Return the (X, Y) coordinate for the center point of the cell that contains the specified text.  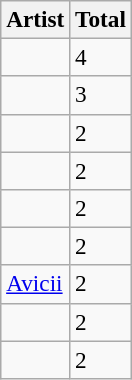
3 (101, 95)
Total (101, 19)
Avicii (36, 284)
4 (101, 57)
Artist (36, 19)
